Extract the (x, y) coordinate from the center of the cell holding the provided text.  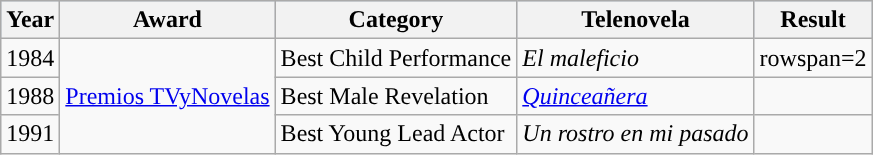
Category (396, 20)
1988 (30, 96)
Result (813, 20)
1991 (30, 134)
Premios TVyNovelas (168, 96)
Quinceañera (636, 96)
Year (30, 20)
Best Child Performance (396, 58)
Best Young Lead Actor (396, 134)
El maleficio (636, 58)
Award (168, 20)
1984 (30, 58)
Telenovela (636, 20)
Best Male Revelation (396, 96)
rowspan=2 (813, 58)
Un rostro en mi pasado (636, 134)
